Identify which cell holds the provided text, then report its (X, Y) central coordinate. 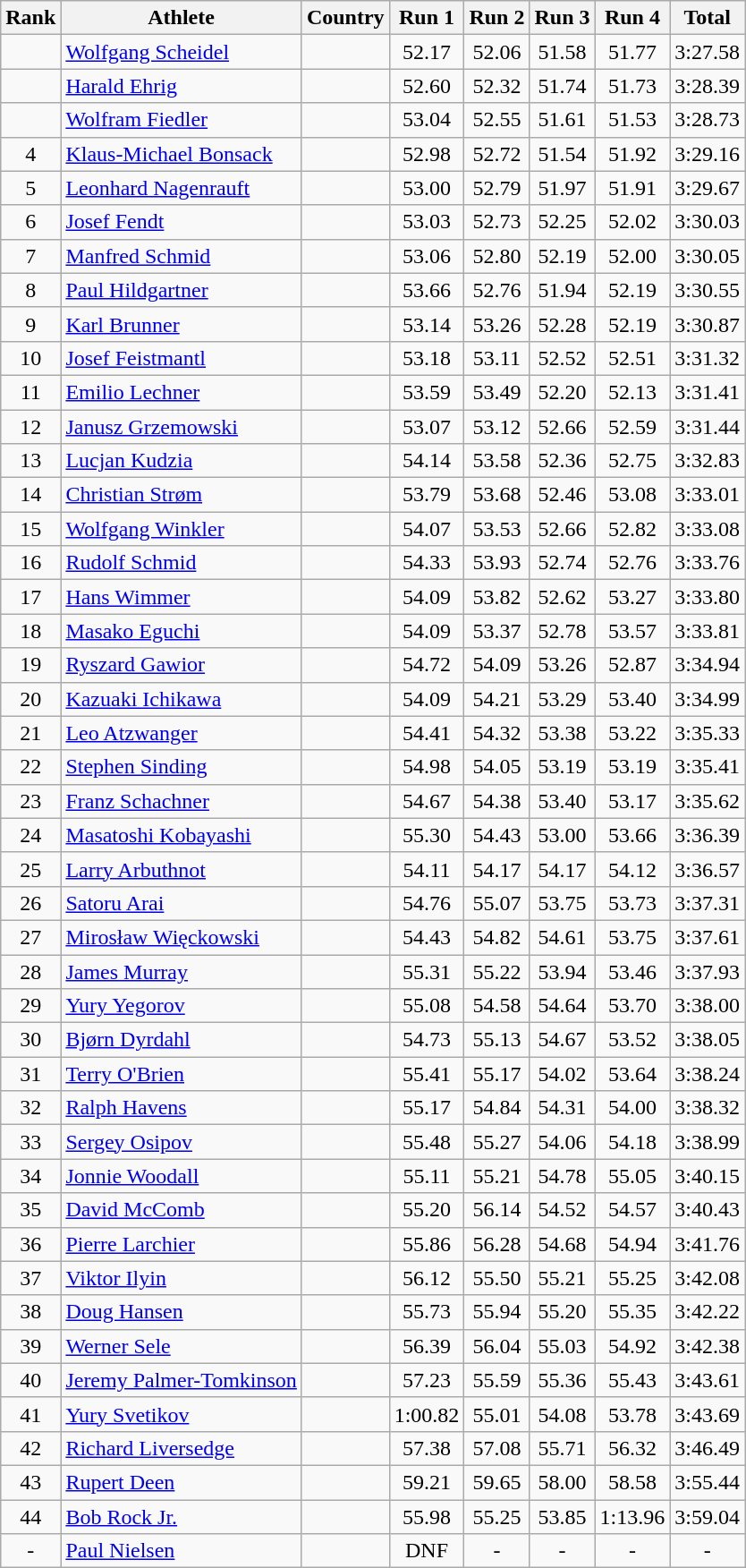
55.01 (497, 1414)
3:40.43 (708, 1210)
55.08 (427, 1006)
1:00.82 (427, 1414)
18 (30, 631)
56.14 (497, 1210)
54.58 (497, 1006)
53.93 (497, 563)
19 (30, 665)
51.61 (562, 120)
1:13.96 (632, 1517)
3:46.49 (708, 1448)
52.13 (632, 392)
54.05 (497, 767)
Run 1 (427, 18)
3:35.41 (708, 767)
3:59.04 (708, 1517)
Emilio Lechner (182, 392)
56.12 (427, 1278)
3:42.22 (708, 1312)
7 (30, 256)
9 (30, 324)
3:36.57 (708, 869)
53.82 (497, 597)
52.28 (562, 324)
55.86 (427, 1244)
52.62 (562, 597)
54.08 (562, 1414)
Wolfgang Scheidel (182, 52)
55.73 (427, 1312)
54.21 (497, 699)
59.21 (427, 1482)
3:30.05 (708, 256)
52.06 (497, 52)
12 (30, 427)
29 (30, 1006)
Werner Sele (182, 1346)
54.33 (427, 563)
3:31.44 (708, 427)
3:37.93 (708, 971)
53.73 (632, 903)
Josef Feistmantl (182, 358)
52.46 (562, 495)
10 (30, 358)
56.04 (497, 1346)
3:29.67 (708, 188)
54.78 (562, 1176)
53.06 (427, 256)
3:35.62 (708, 801)
52.78 (562, 631)
53.04 (427, 120)
53.68 (497, 495)
Athlete (182, 18)
3:38.24 (708, 1074)
55.41 (427, 1074)
4 (30, 154)
Lucjan Kudzia (182, 461)
55.43 (632, 1380)
53.64 (632, 1074)
Christian Strøm (182, 495)
52.74 (562, 563)
Karl Brunner (182, 324)
3:33.01 (708, 495)
55.30 (427, 835)
28 (30, 971)
Klaus-Michael Bonsack (182, 154)
David McComb (182, 1210)
51.91 (632, 188)
56.39 (427, 1346)
51.94 (562, 290)
57.08 (497, 1448)
54.84 (497, 1108)
3:30.55 (708, 290)
53.59 (427, 392)
53.57 (632, 631)
Pierre Larchier (182, 1244)
33 (30, 1142)
53.07 (427, 427)
11 (30, 392)
53.49 (497, 392)
5 (30, 188)
54.32 (497, 733)
15 (30, 529)
42 (30, 1448)
3:30.87 (708, 324)
56.32 (632, 1448)
Sergey Osipov (182, 1142)
Bob Rock Jr. (182, 1517)
Run 3 (562, 18)
3:35.33 (708, 733)
51.73 (632, 86)
53.22 (632, 733)
Josef Fendt (182, 222)
53.53 (497, 529)
52.17 (427, 52)
Masako Eguchi (182, 631)
Rudolf Schmid (182, 563)
52.98 (427, 154)
54.68 (562, 1244)
Yury Yegorov (182, 1006)
Rank (30, 18)
56.28 (497, 1244)
Terry O'Brien (182, 1074)
55.48 (427, 1142)
54.98 (427, 767)
52.73 (497, 222)
55.27 (497, 1142)
44 (30, 1517)
Rupert Deen (182, 1482)
52.79 (497, 188)
3:33.08 (708, 529)
53.46 (632, 971)
Janusz Grzemowski (182, 427)
26 (30, 903)
51.74 (562, 86)
53.27 (632, 597)
30 (30, 1040)
55.71 (562, 1448)
Larry Arbuthnot (182, 869)
3:38.00 (708, 1006)
17 (30, 597)
6 (30, 222)
Jeremy Palmer-Tomkinson (182, 1380)
8 (30, 290)
53.37 (497, 631)
13 (30, 461)
52.55 (497, 120)
52.82 (632, 529)
51.77 (632, 52)
55.94 (497, 1312)
54.92 (632, 1346)
Leonhard Nagenrauft (182, 188)
54.72 (427, 665)
Stephen Sinding (182, 767)
53.12 (497, 427)
40 (30, 1380)
3:42.08 (708, 1278)
14 (30, 495)
3:28.73 (708, 120)
53.14 (427, 324)
23 (30, 801)
53.79 (427, 495)
39 (30, 1346)
Viktor Ilyin (182, 1278)
24 (30, 835)
3:43.69 (708, 1414)
Ralph Havens (182, 1108)
3:37.61 (708, 937)
54.06 (562, 1142)
57.23 (427, 1380)
Kazuaki Ichikawa (182, 699)
54.18 (632, 1142)
52.36 (562, 461)
20 (30, 699)
54.11 (427, 869)
3:28.39 (708, 86)
53.03 (427, 222)
Franz Schachner (182, 801)
22 (30, 767)
Satoru Arai (182, 903)
35 (30, 1210)
3:32.83 (708, 461)
3:33.80 (708, 597)
53.58 (497, 461)
54.07 (427, 529)
53.11 (497, 358)
54.64 (562, 1006)
3:38.05 (708, 1040)
25 (30, 869)
21 (30, 733)
53.70 (632, 1006)
Jonnie Woodall (182, 1176)
3:31.32 (708, 358)
DNF (427, 1551)
51.54 (562, 154)
52.60 (427, 86)
54.41 (427, 733)
54.12 (632, 869)
Country (345, 18)
55.05 (632, 1176)
52.51 (632, 358)
52.02 (632, 222)
55.50 (497, 1278)
53.78 (632, 1414)
52.20 (562, 392)
38 (30, 1312)
27 (30, 937)
52.32 (497, 86)
3:55.44 (708, 1482)
53.94 (562, 971)
55.98 (427, 1517)
16 (30, 563)
32 (30, 1108)
53.08 (632, 495)
41 (30, 1414)
55.03 (562, 1346)
3:29.16 (708, 154)
3:34.94 (708, 665)
54.38 (497, 801)
52.80 (497, 256)
3:33.76 (708, 563)
3:33.81 (708, 631)
53.18 (427, 358)
3:41.76 (708, 1244)
Masatoshi Kobayashi (182, 835)
Run 4 (632, 18)
36 (30, 1244)
52.00 (632, 256)
54.73 (427, 1040)
Doug Hansen (182, 1312)
51.92 (632, 154)
54.00 (632, 1108)
52.72 (497, 154)
Leo Atzwanger (182, 733)
54.14 (427, 461)
52.75 (632, 461)
54.57 (632, 1210)
58.00 (562, 1482)
3:37.31 (708, 903)
Total (708, 18)
52.87 (632, 665)
53.85 (562, 1517)
Richard Liversedge (182, 1448)
3:30.03 (708, 222)
55.59 (497, 1380)
55.31 (427, 971)
3:43.61 (708, 1380)
3:40.15 (708, 1176)
Wolfram Fiedler (182, 120)
31 (30, 1074)
Run 2 (497, 18)
55.11 (427, 1176)
43 (30, 1482)
54.02 (562, 1074)
37 (30, 1278)
3:38.99 (708, 1142)
Wolfgang Winkler (182, 529)
3:34.99 (708, 699)
51.97 (562, 188)
53.29 (562, 699)
57.38 (427, 1448)
3:31.41 (708, 392)
Ryszard Gawior (182, 665)
54.31 (562, 1108)
52.52 (562, 358)
3:38.32 (708, 1108)
52.25 (562, 222)
55.07 (497, 903)
55.13 (497, 1040)
51.58 (562, 52)
53.38 (562, 733)
51.53 (632, 120)
54.82 (497, 937)
Hans Wimmer (182, 597)
3:36.39 (708, 835)
55.22 (497, 971)
54.52 (562, 1210)
3:42.38 (708, 1346)
55.36 (562, 1380)
53.52 (632, 1040)
James Murray (182, 971)
55.35 (632, 1312)
58.58 (632, 1482)
Mirosław Więckowski (182, 937)
53.17 (632, 801)
Yury Svetikov (182, 1414)
3:27.58 (708, 52)
Harald Ehrig (182, 86)
54.94 (632, 1244)
Paul Nielsen (182, 1551)
34 (30, 1176)
Bjørn Dyrdahl (182, 1040)
52.59 (632, 427)
54.76 (427, 903)
Manfred Schmid (182, 256)
Paul Hildgartner (182, 290)
59.65 (497, 1482)
54.61 (562, 937)
